Determine the (X, Y) coordinate at the center of the cell enclosing the given text.  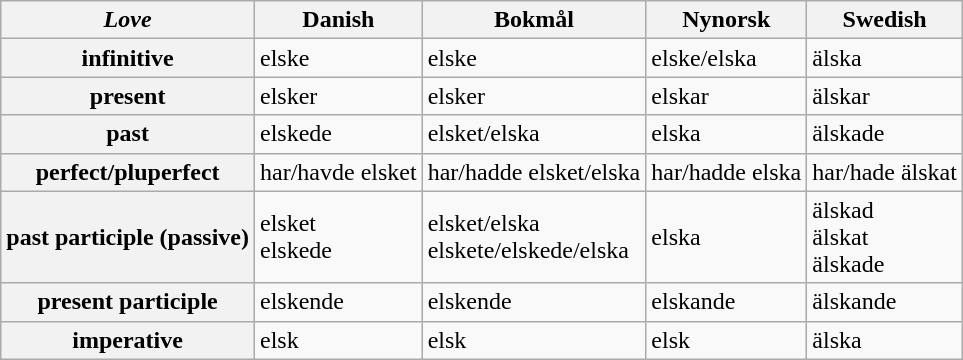
elsket/elska (534, 134)
elsket/elskaelskete/elskede/elska (534, 237)
Love (128, 20)
perfect/pluperfect (128, 172)
har/hade älskat (885, 172)
elsketelskede (338, 237)
älskar (885, 96)
present participle (128, 302)
past participle (passive) (128, 237)
älskande (885, 302)
elskede (338, 134)
elske/elska (726, 58)
imperative (128, 340)
älskade (885, 134)
elskande (726, 302)
Swedish (885, 20)
har/hadde elsket/elska (534, 172)
present (128, 96)
Nynorsk (726, 20)
past (128, 134)
Bokmål (534, 20)
älskadälskatälskade (885, 237)
Danish (338, 20)
har/havde elsket (338, 172)
har/hadde elska (726, 172)
infinitive (128, 58)
elskar (726, 96)
